Extract the [x, y] coordinate from the center of the cell holding the provided text.  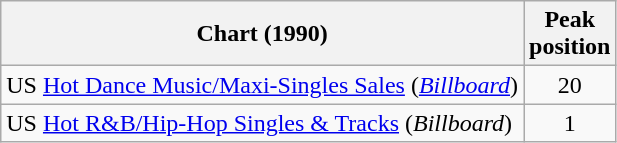
US Hot Dance Music/Maxi-Singles Sales (Billboard) [262, 85]
1 [570, 123]
Chart (1990) [262, 34]
Peakposition [570, 34]
US Hot R&B/Hip-Hop Singles & Tracks (Billboard) [262, 123]
20 [570, 85]
